Return the [X, Y] coordinate for the center point of the cell that contains the specified text.  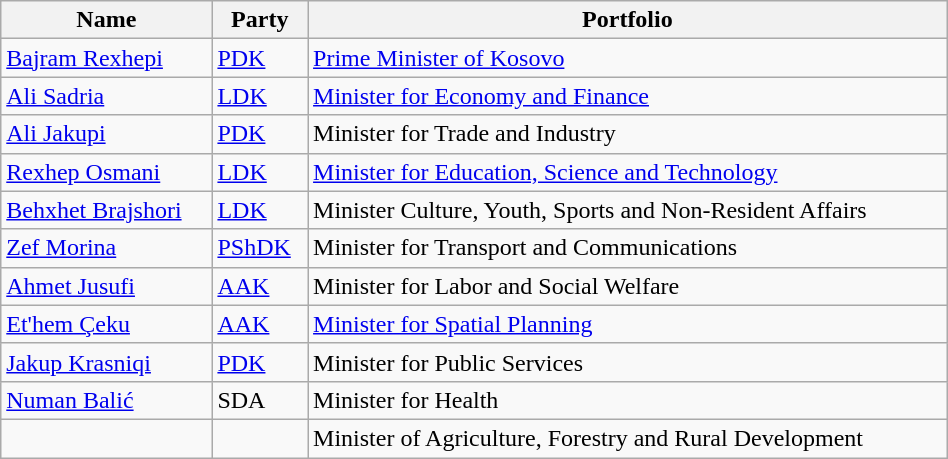
Numan Balić [106, 400]
Ali Jakupi [106, 134]
Minister for Education, Science and Technology [628, 172]
Minister Culture, Youth, Sports and Non-Resident Affairs [628, 210]
Zef Morina [106, 248]
SDA [260, 400]
Minister for Labor and Social Welfare [628, 286]
Prime Minister of Kosovo [628, 58]
Ahmet Jusufi [106, 286]
Portfolio [628, 20]
Minister of Agriculture, Forestry and Rural Development [628, 438]
Behxhet Brajshori [106, 210]
Rexhep Osmani [106, 172]
PShDK [260, 248]
Party [260, 20]
Ali Sadria [106, 96]
Minister for Economy and Finance [628, 96]
Minister for Trade and Industry [628, 134]
Jakup Krasniqi [106, 362]
Minister for Spatial Planning [628, 324]
Et'hem Çeku [106, 324]
Minister for Transport and Communications [628, 248]
Minister for Health [628, 400]
Name [106, 20]
Minister for Public Services [628, 362]
Bajram Rexhepi [106, 58]
